Return (x, y) of the center of cell containing provided text 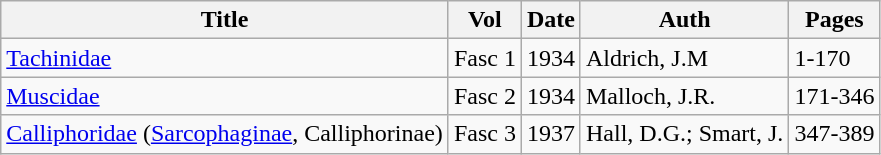
Pages (834, 20)
Date (550, 20)
Hall, D.G.; Smart, J. (684, 134)
1937 (550, 134)
Calliphoridae (Sarcophaginae, Calliphorinae) (225, 134)
347-389 (834, 134)
171-346 (834, 96)
Fasc 2 (484, 96)
1-170 (834, 58)
Fasc 1 (484, 58)
Title (225, 20)
Tachinidae (225, 58)
Fasc 3 (484, 134)
Vol (484, 20)
Malloch, J.R. (684, 96)
Muscidae (225, 96)
Auth (684, 20)
Aldrich, J.M (684, 58)
